Find where the given text appears and provide that cell's center as [x, y] coordinate. 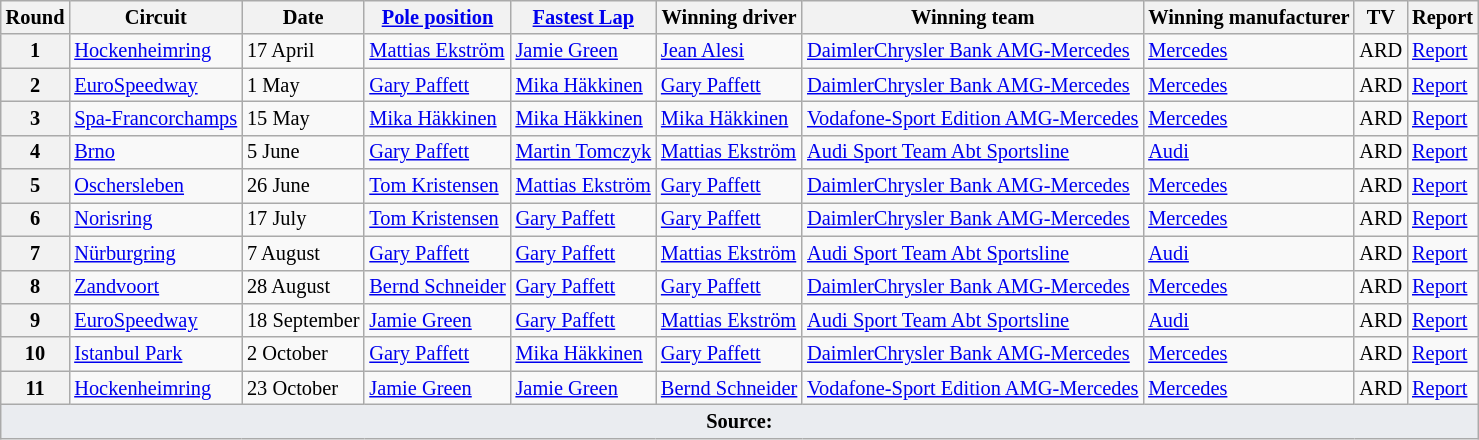
1 [36, 51]
18 September [303, 320]
17 July [303, 219]
Jean Alesi [729, 51]
3 [36, 118]
5 [36, 186]
15 May [303, 118]
4 [36, 152]
26 June [303, 186]
Brno [156, 152]
Oschersleben [156, 186]
Date [303, 17]
17 April [303, 51]
1 May [303, 85]
Pole position [437, 17]
Source: [740, 421]
5 June [303, 152]
Nürburgring [156, 253]
7 August [303, 253]
Round [36, 17]
Circuit [156, 17]
Norisring [156, 219]
Istanbul Park [156, 354]
7 [36, 253]
11 [36, 388]
Zandvoort [156, 287]
Winning team [972, 17]
9 [36, 320]
Spa-Francorchamps [156, 118]
2 [36, 85]
28 August [303, 287]
TV [1380, 17]
2 October [303, 354]
23 October [303, 388]
Winning driver [729, 17]
Winning manufacturer [1248, 17]
Fastest Lap [584, 17]
Martin Tomczyk [584, 152]
10 [36, 354]
8 [36, 287]
6 [36, 219]
